Search for the cell housing the specified text and yield its (x, y) center coordinate. 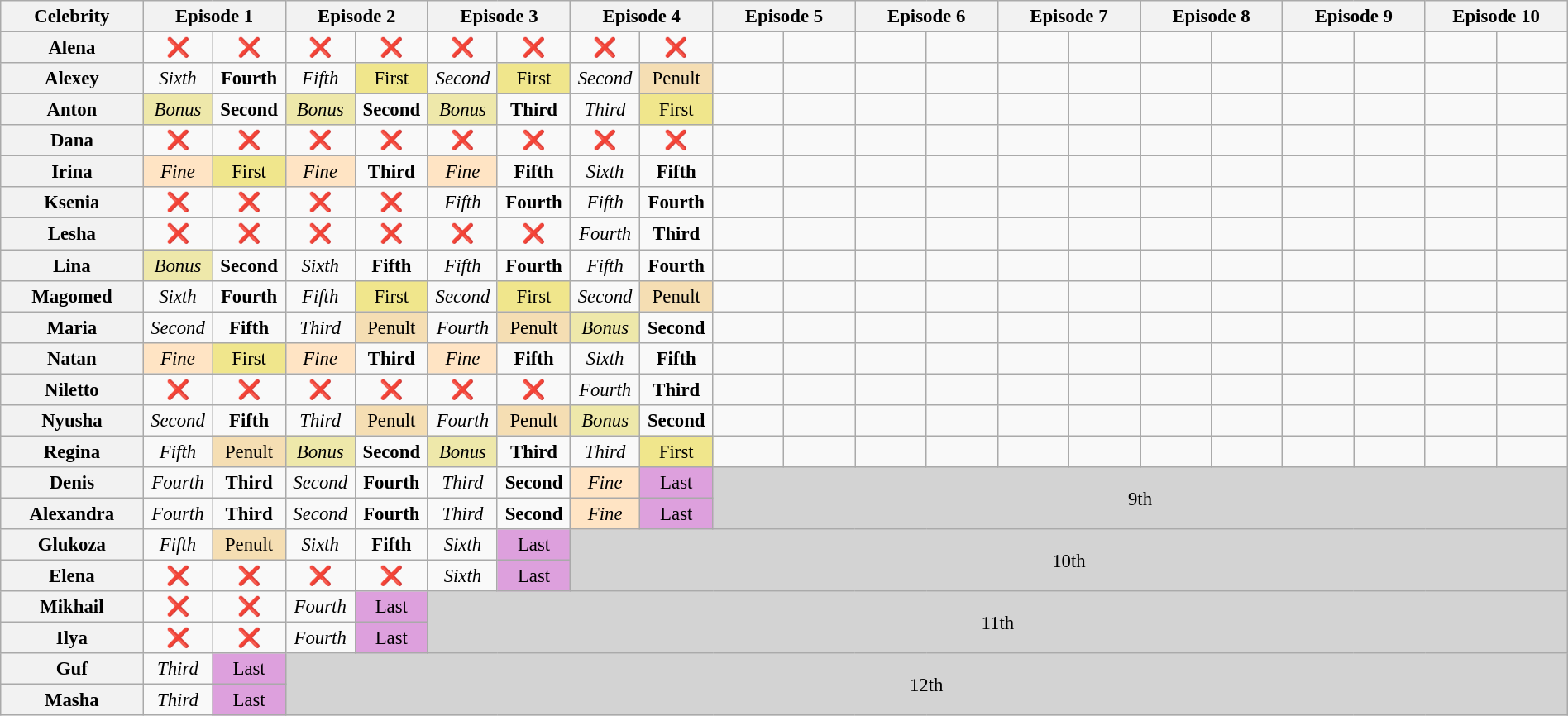
Irina (72, 172)
Episode 8 (1211, 17)
Dana (72, 141)
Regina (72, 451)
Niletto (72, 389)
Elena (72, 576)
Ilya (72, 638)
Celebrity (72, 17)
Masha (72, 700)
Nyusha (72, 421)
Episode 10 (1496, 17)
Denis (72, 483)
Episode 3 (499, 17)
Episode 6 (926, 17)
Mikhail (72, 607)
Episode 5 (784, 17)
Alexandra (72, 513)
Episode 9 (1354, 17)
Alexey (72, 79)
Lina (72, 265)
Guf (72, 669)
Anton (72, 110)
11th (997, 622)
Episode 7 (1068, 17)
12th (926, 685)
Glukoza (72, 545)
Episode 4 (642, 17)
Alena (72, 48)
Ksenia (72, 203)
9th (1140, 498)
Episode 1 (214, 17)
Maria (72, 327)
10th (1069, 561)
Lesha (72, 234)
Episode 2 (356, 17)
Magomed (72, 296)
Natan (72, 358)
